Determine the (X, Y) coordinate at the center of the cell enclosing the given text.  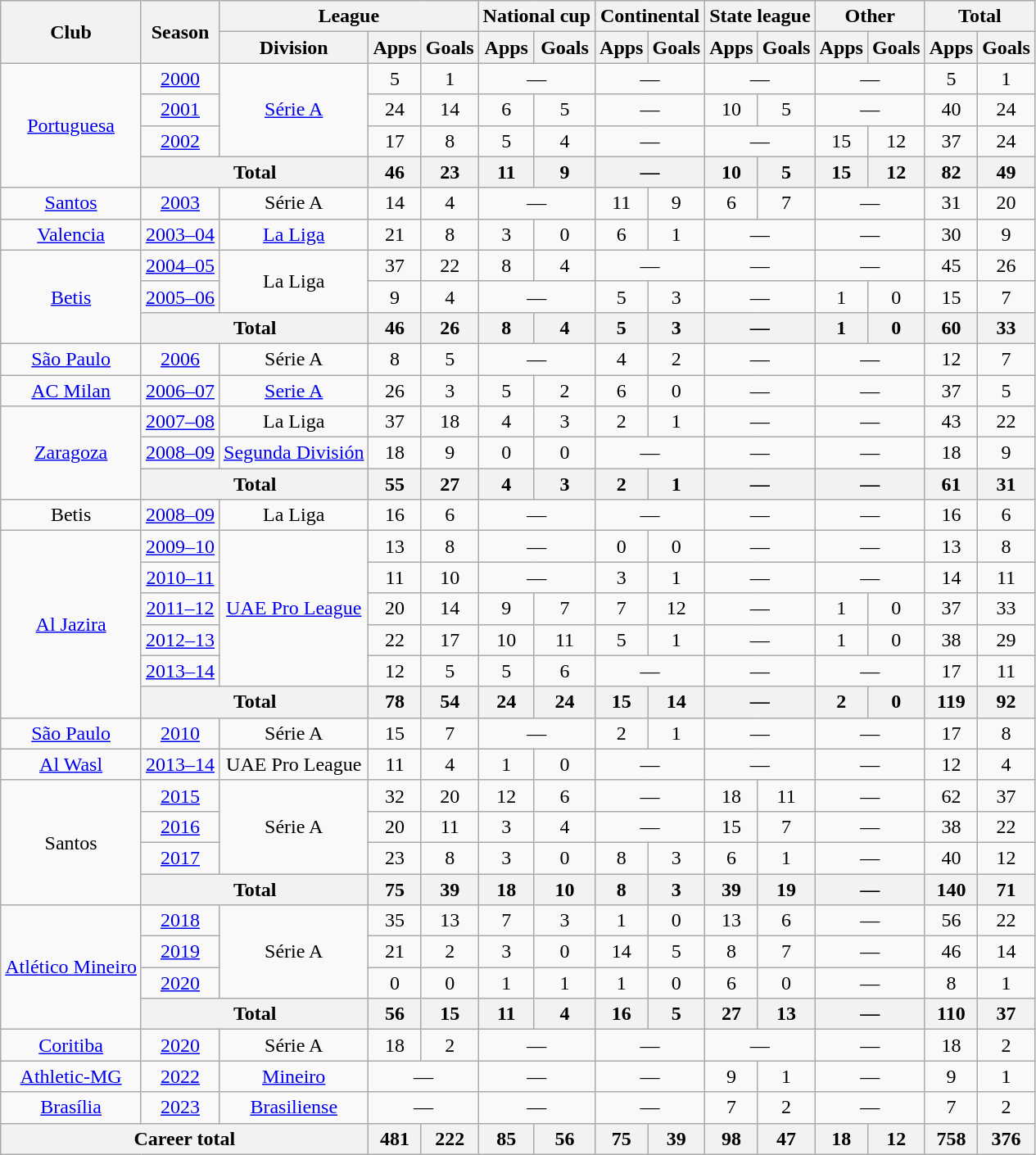
Zaragoza (71, 453)
2015 (180, 795)
758 (951, 1139)
49 (1007, 172)
Valencia (71, 234)
45 (951, 265)
2007–08 (180, 422)
2023 (180, 1107)
55 (395, 484)
35 (395, 921)
Division (294, 48)
2017 (180, 858)
92 (1007, 702)
2010–11 (180, 577)
Brasiliense (294, 1107)
60 (951, 328)
98 (731, 1139)
82 (951, 172)
Athletic-MG (71, 1076)
Coritiba (71, 1045)
2019 (180, 952)
State league (760, 16)
2011–12 (180, 609)
2004–05 (180, 265)
Segunda División (294, 453)
Al Jazira (71, 624)
Al Wasl (71, 764)
Atlético Mineiro (71, 967)
2009–10 (180, 546)
43 (951, 422)
Career total (185, 1139)
Other (870, 16)
2018 (180, 921)
Brasília (71, 1107)
110 (951, 1014)
Portuguesa (71, 125)
National cup (536, 16)
Continental (650, 16)
AC Milan (71, 391)
30 (951, 234)
2012–13 (180, 640)
85 (506, 1139)
47 (786, 1139)
Club (71, 32)
2003 (180, 203)
Serie A (294, 391)
2005–06 (180, 297)
32 (395, 795)
2006 (180, 359)
2022 (180, 1076)
Season (180, 32)
54 (450, 702)
481 (395, 1139)
League (349, 16)
2000 (180, 79)
2016 (180, 827)
29 (1007, 640)
140 (951, 889)
376 (1007, 1139)
2003–04 (180, 234)
19 (786, 889)
2002 (180, 141)
61 (951, 484)
Mineiro (294, 1076)
222 (450, 1139)
2006–07 (180, 391)
78 (395, 702)
2001 (180, 110)
2010 (180, 733)
119 (951, 702)
62 (951, 795)
71 (1007, 889)
